Detect which cell encompasses the target text, then output its [x, y] center coordinate. 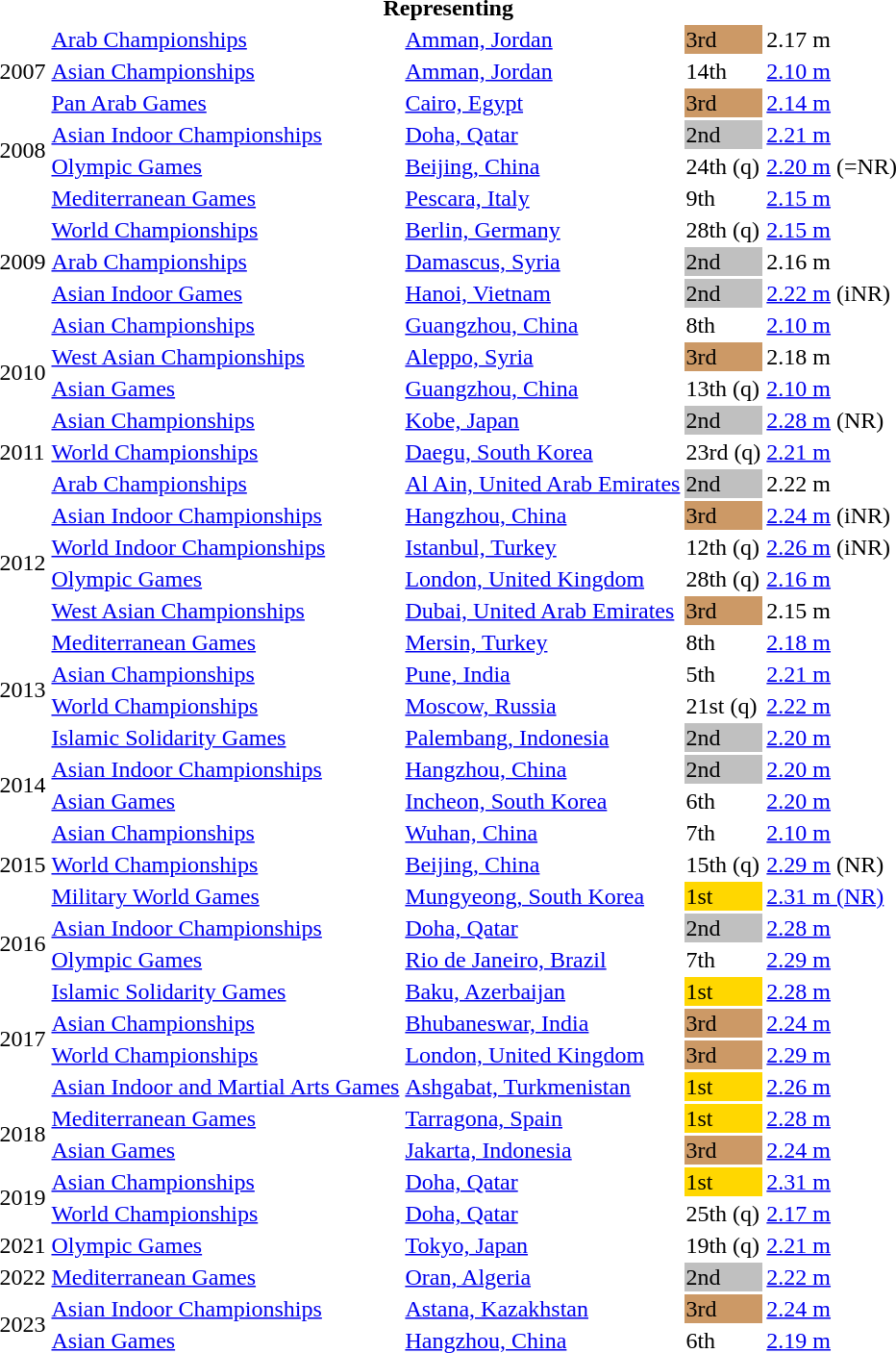
World Indoor Championships [225, 547]
Palembang, Indonesia [542, 738]
Incheon, South Korea [542, 801]
Baku, Azerbaijan [542, 991]
Tokyo, Japan [542, 1245]
Ashgabat, Turkmenistan [542, 1087]
Pune, India [542, 674]
Berlin, Germany [542, 230]
Cairo, Egypt [542, 103]
Asian Indoor Games [225, 293]
21st (q) [723, 706]
Dubai, United Arab Emirates [542, 611]
Jakarta, Indonesia [542, 1150]
Asian Indoor and Martial Arts Games [225, 1087]
Oran, Algeria [542, 1277]
13th (q) [723, 388]
6th [723, 801]
Pescara, Italy [542, 198]
14th [723, 71]
23rd (q) [723, 452]
Rio de Janeiro, Brazil [542, 960]
Kobe, Japan [542, 420]
Bhubaneswar, India [542, 1023]
Mersin, Turkey [542, 642]
Istanbul, Turkey [542, 547]
Moscow, Russia [542, 706]
Astana, Kazakhstan [542, 1309]
Al Ain, United Arab Emirates [542, 484]
15th (q) [723, 864]
5th [723, 674]
12th (q) [723, 547]
Military World Games [225, 896]
Wuhan, China [542, 833]
Hanoi, Vietnam [542, 293]
24th (q) [723, 166]
Daegu, South Korea [542, 452]
Damascus, Syria [542, 262]
9th [723, 198]
Aleppo, Syria [542, 357]
Tarragona, Spain [542, 1118]
Mungyeong, South Korea [542, 896]
Pan Arab Games [225, 103]
19th (q) [723, 1245]
25th (q) [723, 1214]
